Return (X, Y) of the center of cell containing provided text 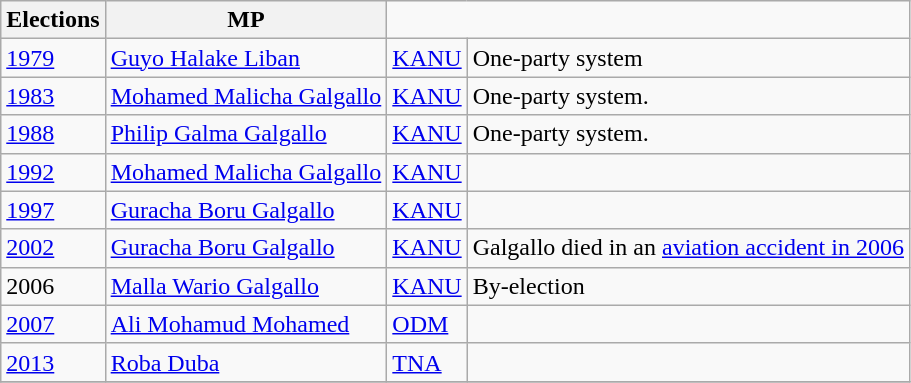
Malla Wario Galgallo (246, 286)
Galgallo died in an aviation accident in 2006 (688, 248)
2006 (53, 286)
Ali Mohamud Mohamed (246, 324)
TNA (427, 362)
Philip Galma Galgallo (246, 134)
By-election (688, 286)
MP (246, 20)
Elections (53, 20)
One-party system (688, 58)
2007 (53, 324)
1983 (53, 96)
2013 (53, 362)
1997 (53, 210)
ODM (427, 324)
1988 (53, 134)
Guyo Halake Liban (246, 58)
1992 (53, 172)
1979 (53, 58)
2002 (53, 248)
Roba Duba (246, 362)
